Return the [X, Y] coordinate for the center point of the cell that contains the specified text.  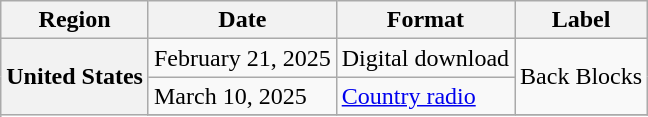
Back Blocks [582, 77]
February 21, 2025 [242, 58]
United States [75, 77]
Digital download [425, 58]
Format [425, 20]
Label [582, 20]
Country radio [425, 96]
Region [75, 20]
March 10, 2025 [242, 96]
Date [242, 20]
